Return (x, y) of the center of cell containing provided text 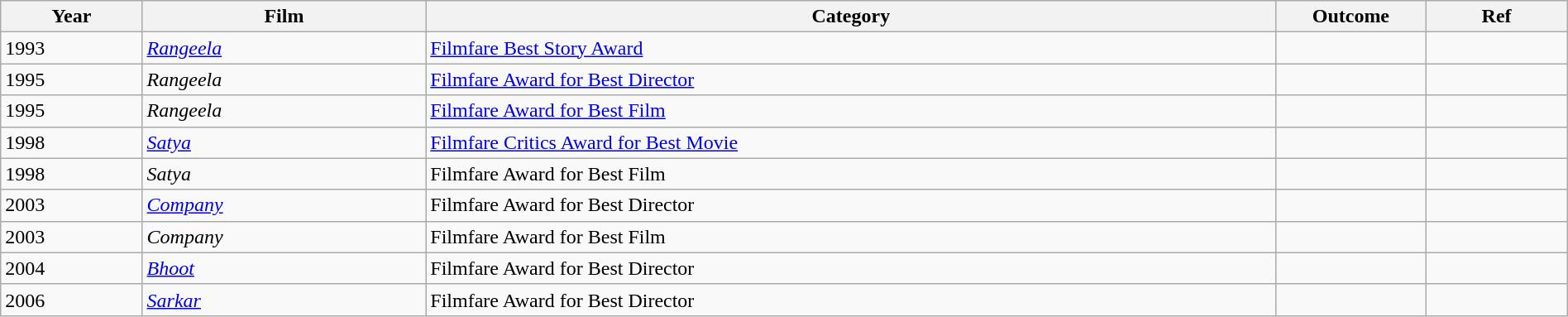
Year (71, 17)
2004 (71, 268)
Outcome (1351, 17)
Bhoot (284, 268)
Filmfare Critics Award for Best Movie (851, 142)
Ref (1497, 17)
Category (851, 17)
1993 (71, 48)
Film (284, 17)
Filmfare Best Story Award (851, 48)
2006 (71, 300)
Sarkar (284, 300)
